Capture the cell that displays the provided text and extract its [x, y] central coordinate. 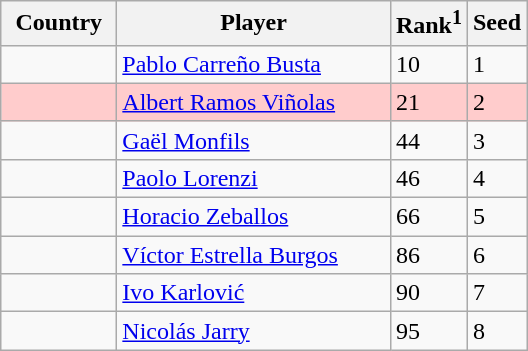
1 [496, 64]
Pablo Carreño Busta [254, 64]
7 [496, 293]
66 [428, 217]
Seed [496, 24]
86 [428, 255]
95 [428, 331]
8 [496, 331]
21 [428, 102]
Albert Ramos Viñolas [254, 102]
2 [496, 102]
90 [428, 293]
Country [59, 24]
5 [496, 217]
10 [428, 64]
3 [496, 140]
Player [254, 24]
Víctor Estrella Burgos [254, 255]
Nicolás Jarry [254, 331]
6 [496, 255]
44 [428, 140]
Paolo Lorenzi [254, 178]
Horacio Zeballos [254, 217]
Rank1 [428, 24]
4 [496, 178]
Gaël Monfils [254, 140]
Ivo Karlović [254, 293]
46 [428, 178]
